Search for the cell housing the specified text and yield its [X, Y] center coordinate. 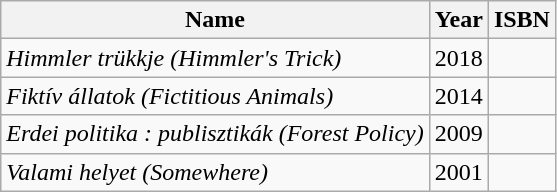
Erdei politika : publisztikák (Forest Policy) [216, 134]
2001 [458, 172]
2009 [458, 134]
2018 [458, 58]
Fiktív állatok (Fictitious Animals) [216, 96]
Name [216, 20]
Valami helyet (Somewhere) [216, 172]
Himmler trükkje (Himmler's Trick) [216, 58]
2014 [458, 96]
Year [458, 20]
ISBN [522, 20]
